Locate the cell with the specified text and output its (X, Y) center coordinate. 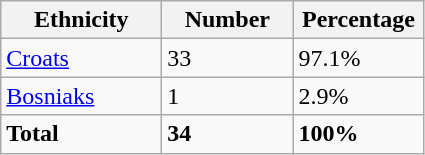
Number (228, 20)
Percentage (358, 20)
Bosniaks (82, 96)
34 (228, 134)
Total (82, 134)
Croats (82, 58)
Ethnicity (82, 20)
100% (358, 134)
1 (228, 96)
2.9% (358, 96)
33 (228, 58)
97.1% (358, 58)
